Pinpoint the cell where the given text exists, returning its (x, y) midpoint coordinate. 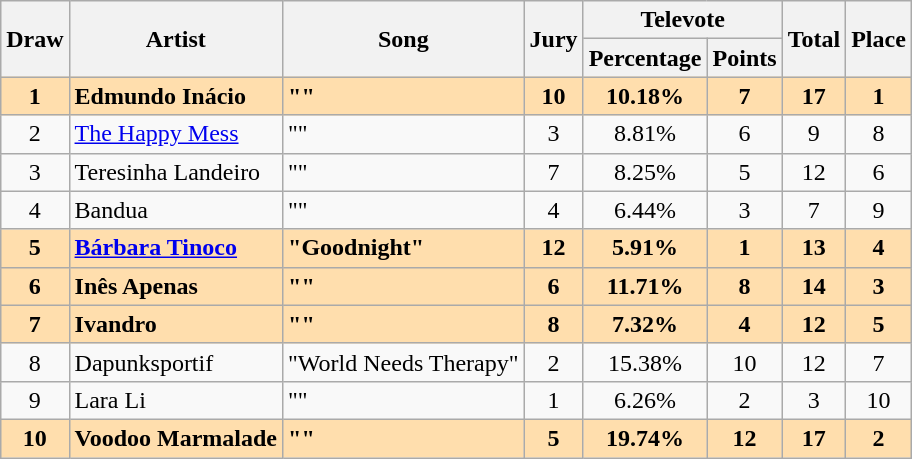
Percentage (645, 58)
Lara Li (176, 400)
Points (744, 58)
"World Needs Therapy" (404, 362)
6.44% (645, 210)
5.91% (645, 248)
Teresinha Landeiro (176, 172)
Voodoo Marmalade (176, 438)
Song (404, 39)
Inês Apenas (176, 286)
7.32% (645, 324)
Edmundo Inácio (176, 96)
Total (814, 39)
10.18% (645, 96)
Artist (176, 39)
Dapunksportif (176, 362)
Draw (35, 39)
Bárbara Tinoco (176, 248)
8.25% (645, 172)
"Goodnight" (404, 248)
13 (814, 248)
11.71% (645, 286)
14 (814, 286)
Place (879, 39)
Jury (554, 39)
8.81% (645, 134)
Ivandro (176, 324)
The Happy Mess (176, 134)
15.38% (645, 362)
19.74% (645, 438)
Bandua (176, 210)
6.26% (645, 400)
Televote (682, 20)
